Pinpoint the cell where the given text exists, returning its [x, y] midpoint coordinate. 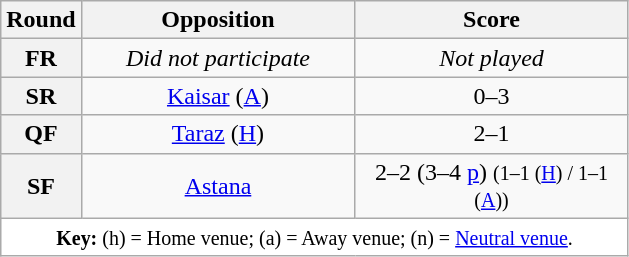
Opposition [218, 20]
2–2 (3–4 p) (1–1 (H) / 1–1 (A)) [492, 186]
Astana [218, 186]
Not played [492, 58]
Taraz (H) [218, 134]
Key: (h) = Home venue; (a) = Away venue; (n) = Neutral venue. [315, 237]
Score [492, 20]
0–3 [492, 96]
Round [41, 20]
SR [41, 96]
Did not participate [218, 58]
Kaisar (A) [218, 96]
QF [41, 134]
2–1 [492, 134]
FR [41, 58]
SF [41, 186]
